Output the (X, Y) coordinate of the center of the cell containing the given text.  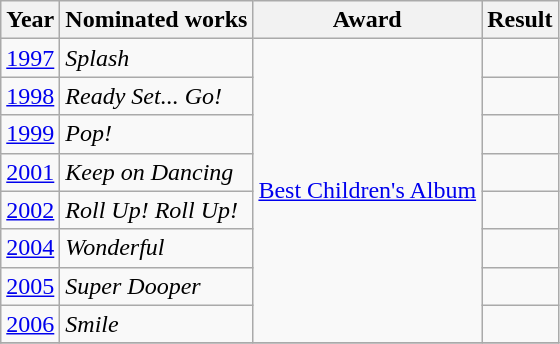
Best Children's Album (368, 191)
2001 (30, 172)
Result (520, 20)
Wonderful (156, 248)
2002 (30, 210)
2005 (30, 286)
Pop! (156, 134)
Super Dooper (156, 286)
2006 (30, 324)
2004 (30, 248)
Roll Up! Roll Up! (156, 210)
1998 (30, 96)
Keep on Dancing (156, 172)
Award (368, 20)
Nominated works (156, 20)
Splash (156, 58)
1999 (30, 134)
Smile (156, 324)
1997 (30, 58)
Ready Set... Go! (156, 96)
Year (30, 20)
